Identify which cell holds the provided text, then report its (x, y) central coordinate. 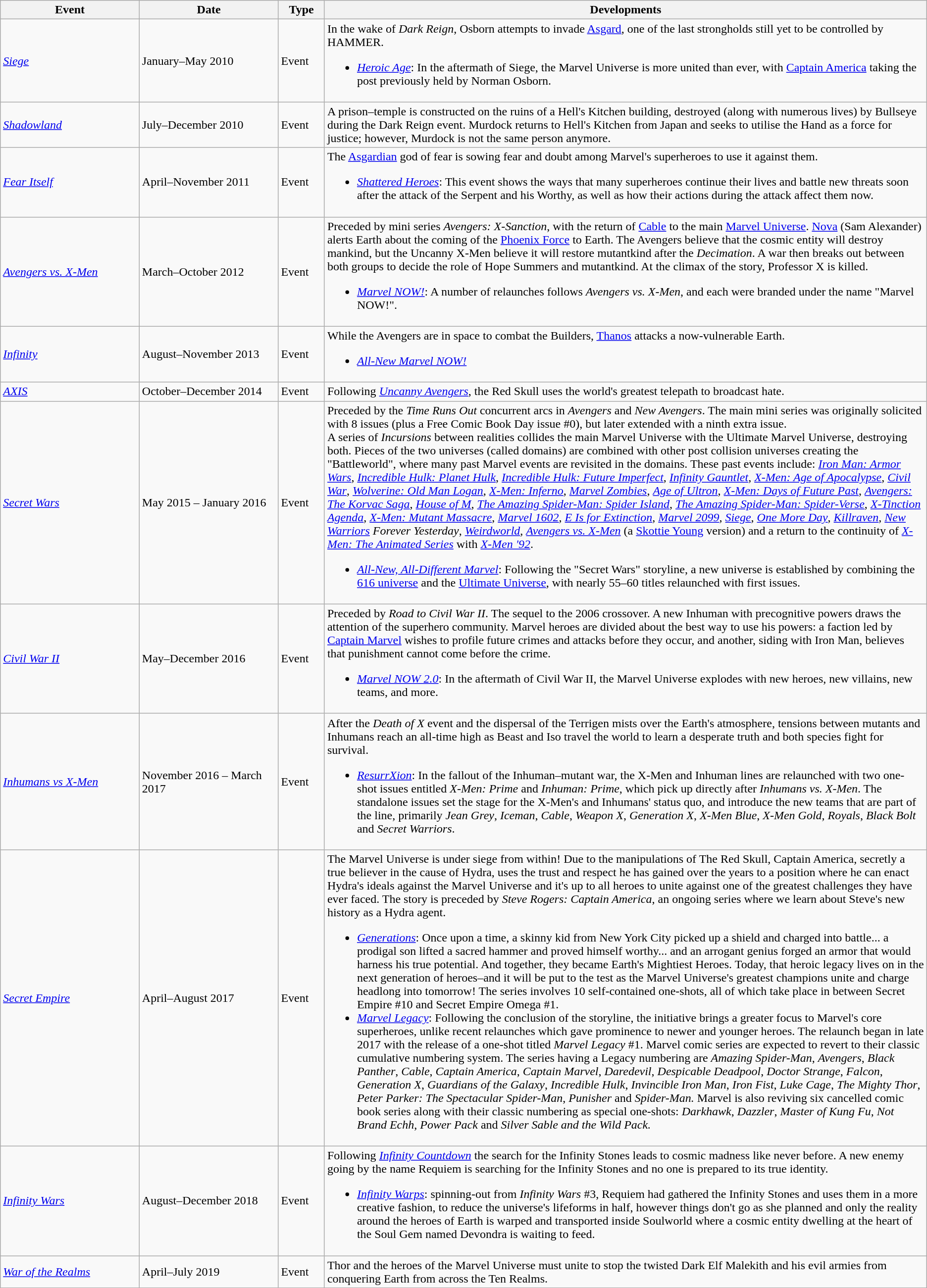
Type (302, 10)
Infinity Wars (70, 1201)
War of the Realms (70, 1271)
August–December 2018 (209, 1201)
Developments (625, 10)
April–July 2019 (209, 1271)
October–December 2014 (209, 392)
August–November 2013 (209, 354)
Shadowland (70, 125)
Secret Empire (70, 998)
AXIS (70, 392)
Infinity (70, 354)
Secret Wars (70, 502)
January–May 2010 (209, 60)
May 2015 – January 2016 (209, 502)
November 2016 – March 2017 (209, 781)
Following Uncanny Avengers, the Red Skull uses the world's greatest telepath to broadcast hate. (625, 392)
Date (209, 10)
July–December 2010 (209, 125)
Civil War II (70, 658)
While the Avengers are in space to combat the Builders, Thanos attacks a now-vulnerable Earth.All-New Marvel NOW! (625, 354)
April–November 2011 (209, 182)
Fear Itself (70, 182)
Siege (70, 60)
April–August 2017 (209, 998)
March–October 2012 (209, 271)
May–December 2016 (209, 658)
Inhumans vs X-Men (70, 781)
Avengers vs. X-Men (70, 271)
